Pinpoint the cell where the given text exists, returning its [x, y] midpoint coordinate. 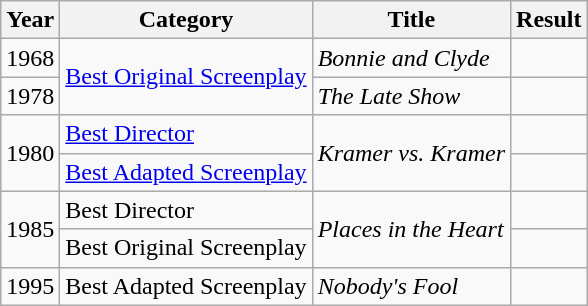
1978 [30, 96]
Kramer vs. Kramer [411, 153]
1985 [30, 229]
Title [411, 20]
1968 [30, 58]
Year [30, 20]
The Late Show [411, 96]
Category [186, 20]
1995 [30, 286]
Nobody's Fool [411, 286]
Places in the Heart [411, 229]
Result [549, 20]
1980 [30, 153]
Bonnie and Clyde [411, 58]
